Scan for the cell matching the given text and deliver its [x, y] coordinate at center. 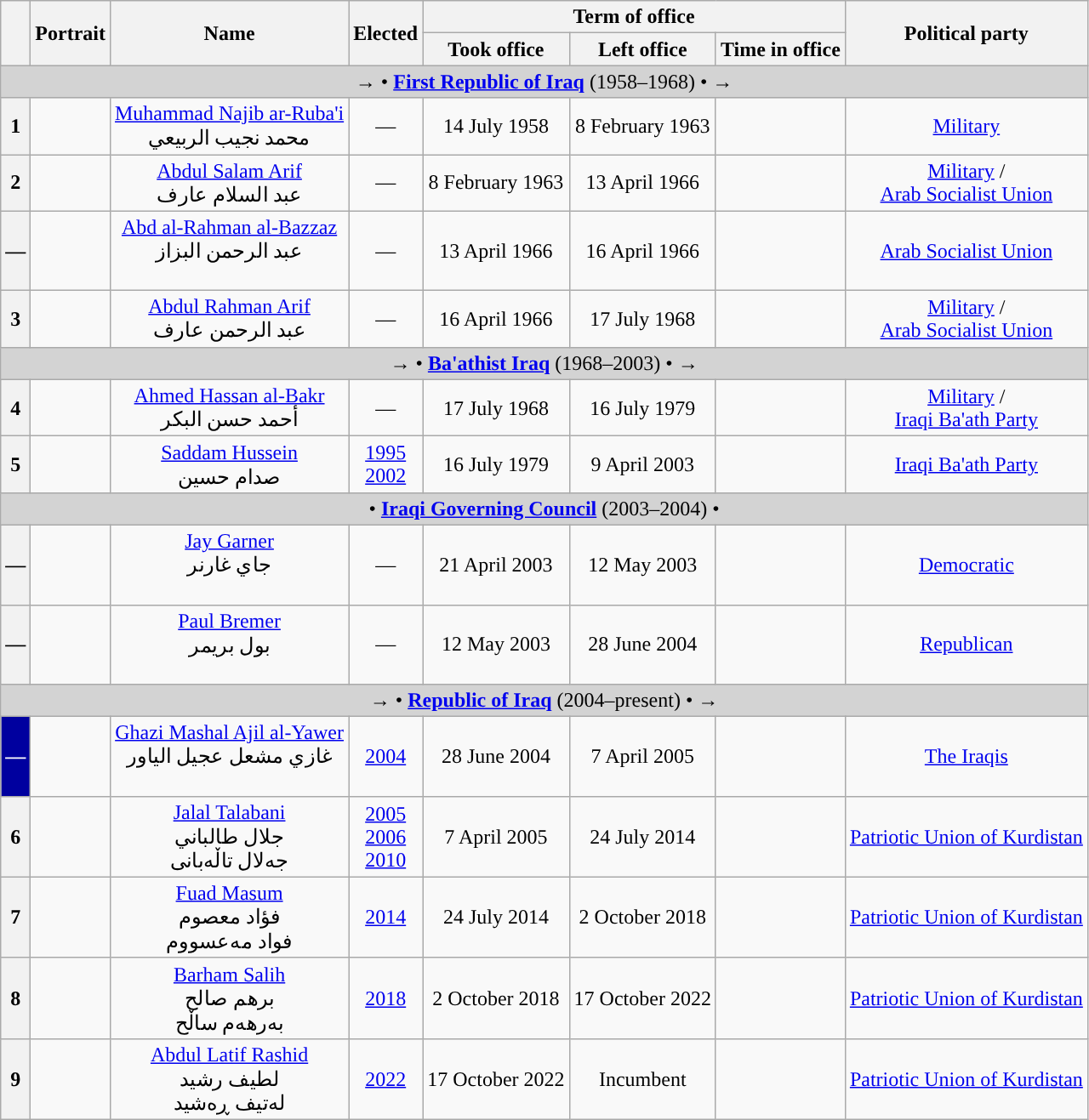
1 [15, 126]
Took office [496, 49]
Abdul Latif Rashidلطيف رشيدلەتیف ڕەشید [229, 1078]
21 April 2003 [496, 565]
Jay Garnerجاي غارنر [229, 565]
2018 [386, 998]
Republican [966, 645]
Saddam Husseinصدام حسين [229, 464]
2 [15, 184]
Military [966, 126]
7 [15, 917]
Abdul Rahman Arifعبد الرحمن عارف [229, 320]
3 [15, 320]
9 [15, 1078]
Left office [642, 49]
Elected [386, 33]
Term of office [635, 17]
Incumbent [642, 1078]
Fuad Masumفؤاد معصومفواد مەعسووم [229, 917]
Ahmed Hassan al-Bakrأحمد حسن البكر [229, 408]
Portrait [71, 33]
8 [15, 998]
Barham Salihبرهم صالحبەرهەم ساڵح [229, 998]
Ghazi Mashal Ajil al-Yawerغازي مشعل عجيل الياور [229, 757]
19952002 [386, 464]
Arab Socialist Union [966, 251]
2014 [386, 917]
• Iraqi Governing Council (2003–2004) • [544, 509]
Abdul Salam Arifعبد السلام عارف [229, 184]
→ • Republic of Iraq (2004–present) • → [544, 701]
Muhammad Najib ar-Ruba'iمحمد نجيب الربيعي [229, 126]
4 [15, 408]
→ • First Republic of Iraq (1958–1968) • → [544, 82]
→ • Ba'athist Iraq (1968–2003) • → [544, 363]
Iraqi Ba'ath Party [966, 464]
2004 [386, 757]
Abd al-Rahman al-Bazzazعبد الرحمن البزاز [229, 251]
Paul Bremerبول بريمر [229, 645]
The Iraqis [966, 757]
2022 [386, 1078]
5 [15, 464]
Democratic [966, 565]
Military / Iraqi Ba'ath Party [966, 408]
200520062010 [386, 837]
Political party [966, 33]
9 April 2003 [642, 464]
Jalal Talabaniجلال طالبانيجەلال تاڵەبانی [229, 837]
14 July 1958 [496, 126]
Name [229, 33]
6 [15, 837]
Time in office [780, 49]
